Scan for the cell matching the given text and deliver its [X, Y] coordinate at center. 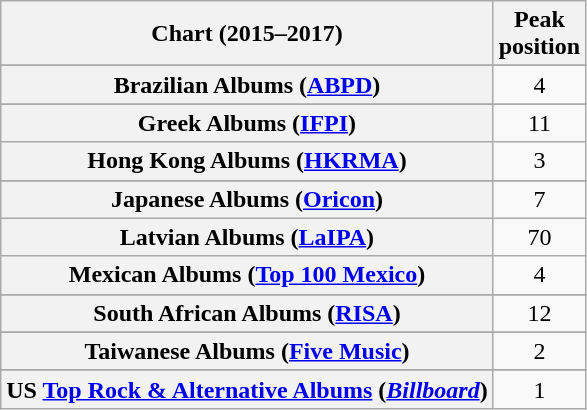
Japanese Albums (Oricon) [247, 199]
7 [539, 199]
South African Albums (RISA) [247, 313]
70 [539, 237]
Hong Kong Albums (HKRMA) [247, 161]
Mexican Albums (Top 100 Mexico) [247, 275]
Peakposition [539, 34]
US Top Rock & Alternative Albums (Billboard) [247, 389]
3 [539, 161]
Brazilian Albums (ABPD) [247, 85]
Latvian Albums (LaIPA) [247, 237]
12 [539, 313]
Chart (2015–2017) [247, 34]
Taiwanese Albums (Five Music) [247, 351]
11 [539, 123]
2 [539, 351]
Greek Albums (IFPI) [247, 123]
1 [539, 389]
